Provide the (X, Y) coordinate of the cell's center where the given text is located.  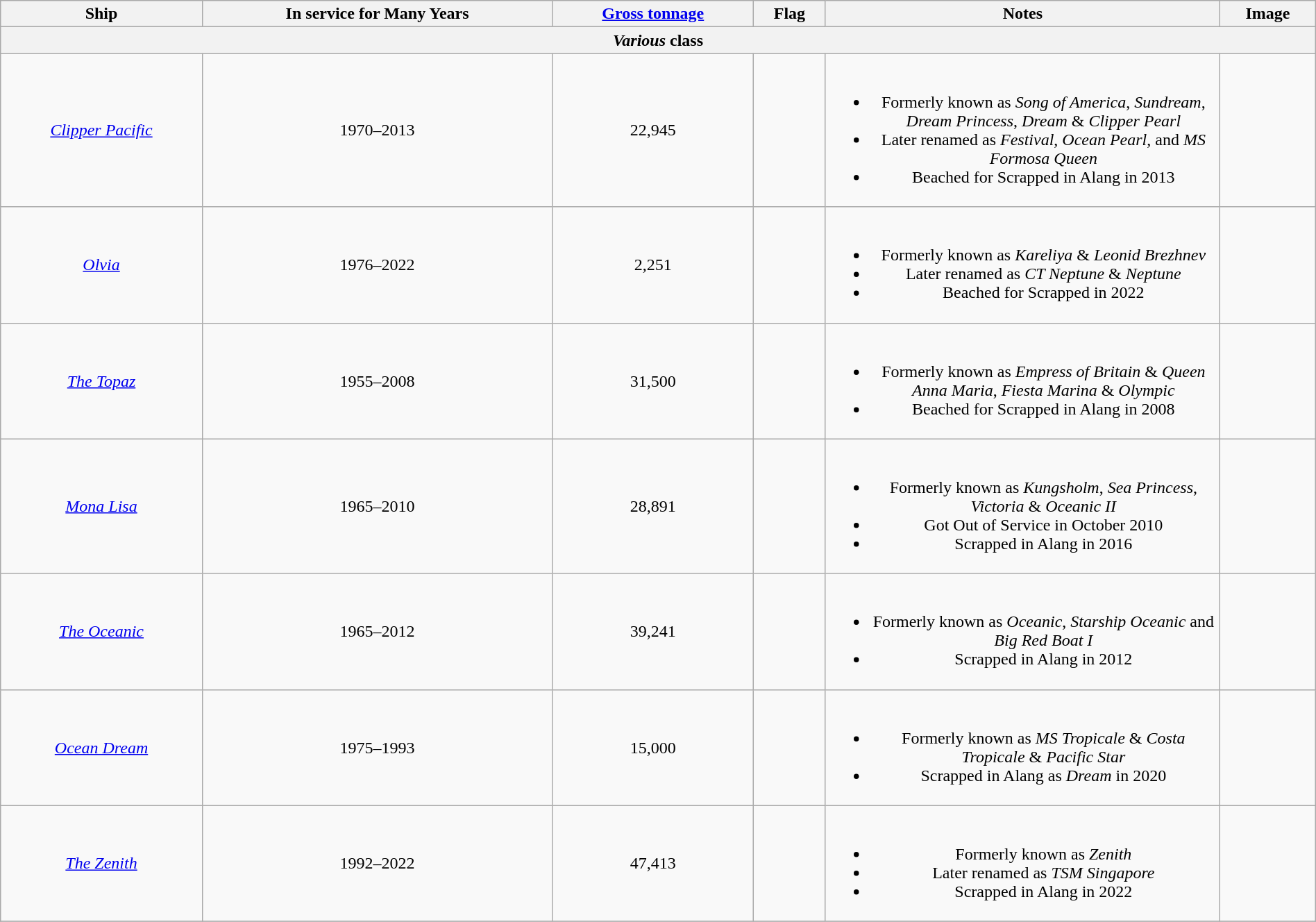
1976–2022 (378, 265)
1955–2008 (378, 380)
In service for Many Years (378, 14)
1975–1993 (378, 747)
Formerly known as Kareliya & Leonid BrezhnevLater renamed as CT Neptune & NeptuneBeached for Scrapped in 2022 (1022, 265)
Formerly known as MS Tropicale & Costa Tropicale & Pacific StarScrapped in Alang as Dream in 2020 (1022, 747)
22,945 (653, 131)
Olvia (101, 265)
Gross tonnage (653, 14)
31,500 (653, 380)
Formerly known as Kungsholm, Sea Princess, Victoria & Oceanic IIGot Out of Service in October 2010Scrapped in Alang in 2016 (1022, 506)
Various class (658, 40)
47,413 (653, 864)
The Oceanic (101, 632)
Formerly known as ZenithLater renamed as TSM SingaporeScrapped in Alang in 2022 (1022, 864)
The Topaz (101, 380)
Flag (790, 14)
The Zenith (101, 864)
Formerly known as Oceanic, Starship Oceanic and Big Red Boat IScrapped in Alang in 2012 (1022, 632)
39,241 (653, 632)
1965–2010 (378, 506)
1970–2013 (378, 131)
Clipper Pacific (101, 131)
28,891 (653, 506)
Formerly known as Empress of Britain & Queen Anna Maria, Fiesta Marina & OlympicBeached for Scrapped in Alang in 2008 (1022, 380)
Ocean Dream (101, 747)
2,251 (653, 265)
1965–2012 (378, 632)
Image (1268, 14)
Notes (1022, 14)
Ship (101, 14)
1992–2022 (378, 864)
Mona Lisa (101, 506)
15,000 (653, 747)
